Provide the (X, Y) coordinate of the cell's center where the given text is located.  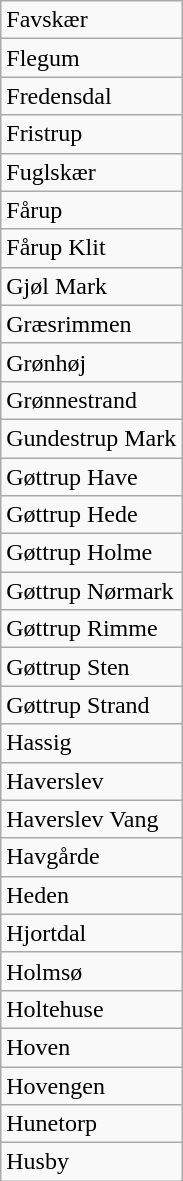
Favskær (92, 20)
Gøttrup Hede (92, 515)
Fårup (92, 210)
Hovengen (92, 1085)
Hassig (92, 743)
Fredensdal (92, 96)
Gundestrup Mark (92, 438)
Gøttrup Rimme (92, 629)
Hunetorp (92, 1124)
Havgårde (92, 857)
Holtehuse (92, 1009)
Flegum (92, 58)
Gøttrup Nørmark (92, 591)
Hjortdal (92, 933)
Haverslev Vang (92, 819)
Grønhøj (92, 362)
Fristrup (92, 134)
Gøttrup Sten (92, 667)
Haverslev (92, 781)
Gjøl Mark (92, 286)
Hoven (92, 1047)
Husby (92, 1162)
Fuglskær (92, 172)
Gøttrup Holme (92, 553)
Holmsø (92, 971)
Gøttrup Have (92, 477)
Gøttrup Strand (92, 705)
Græsrimmen (92, 324)
Grønnestrand (92, 400)
Heden (92, 895)
Fårup Klit (92, 248)
